Pinpoint the cell where the given text exists, returning its (x, y) midpoint coordinate. 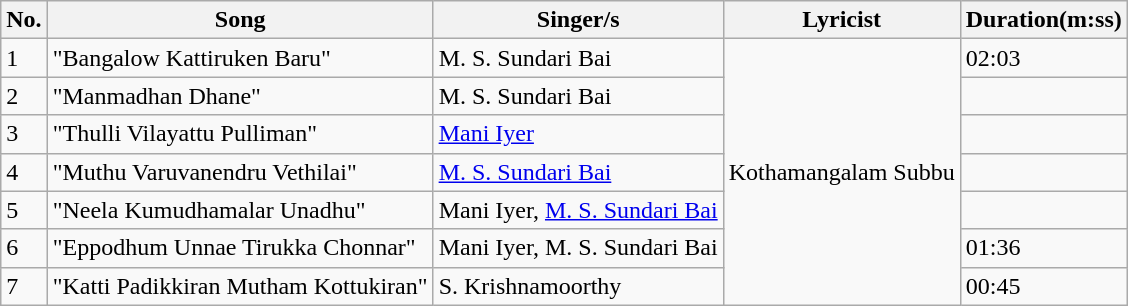
"Muthu Varuvanendru Vethilai" (240, 172)
No. (24, 20)
Duration(m:ss) (1044, 20)
2 (24, 96)
4 (24, 172)
"Manmadhan Dhane" (240, 96)
01:36 (1044, 248)
S. Krishnamoorthy (578, 286)
Kothamangalam Subbu (842, 172)
"Thulli Vilayattu Pulliman" (240, 134)
"Neela Kumudhamalar Unadhu" (240, 210)
"Eppodhum Unnae Tirukka Chonnar" (240, 248)
"Bangalow Kattiruken Baru" (240, 58)
1 (24, 58)
3 (24, 134)
02:03 (1044, 58)
00:45 (1044, 286)
Singer/s (578, 20)
Lyricist (842, 20)
Mani Iyer (578, 134)
7 (24, 286)
6 (24, 248)
5 (24, 210)
Song (240, 20)
"Katti Padikkiran Mutham Kottukiran" (240, 286)
